Provide the (x, y) coordinate of the cell's center where the given text is located.  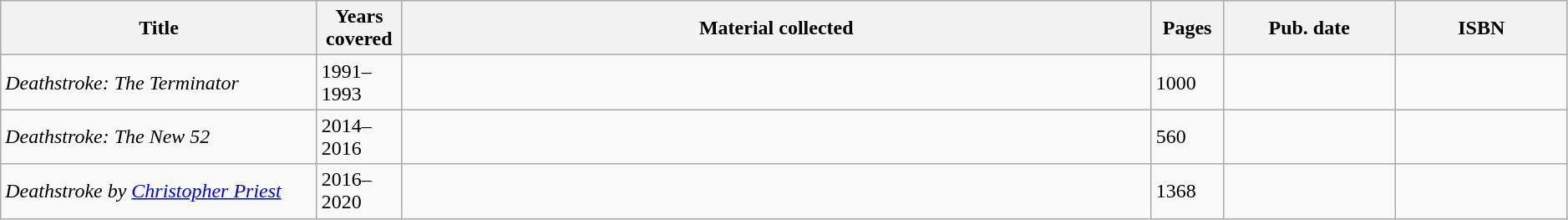
Pub. date (1309, 28)
Years covered (359, 28)
Deathstroke by Christopher Priest (159, 191)
Title (159, 28)
1000 (1187, 82)
1991–1993 (359, 82)
1368 (1187, 191)
ISBN (1481, 28)
Deathstroke: The Terminator (159, 82)
Material collected (776, 28)
2014–2016 (359, 137)
560 (1187, 137)
2016–2020 (359, 191)
Deathstroke: The New 52 (159, 137)
Pages (1187, 28)
